Capture the cell that displays the provided text and extract its [X, Y] central coordinate. 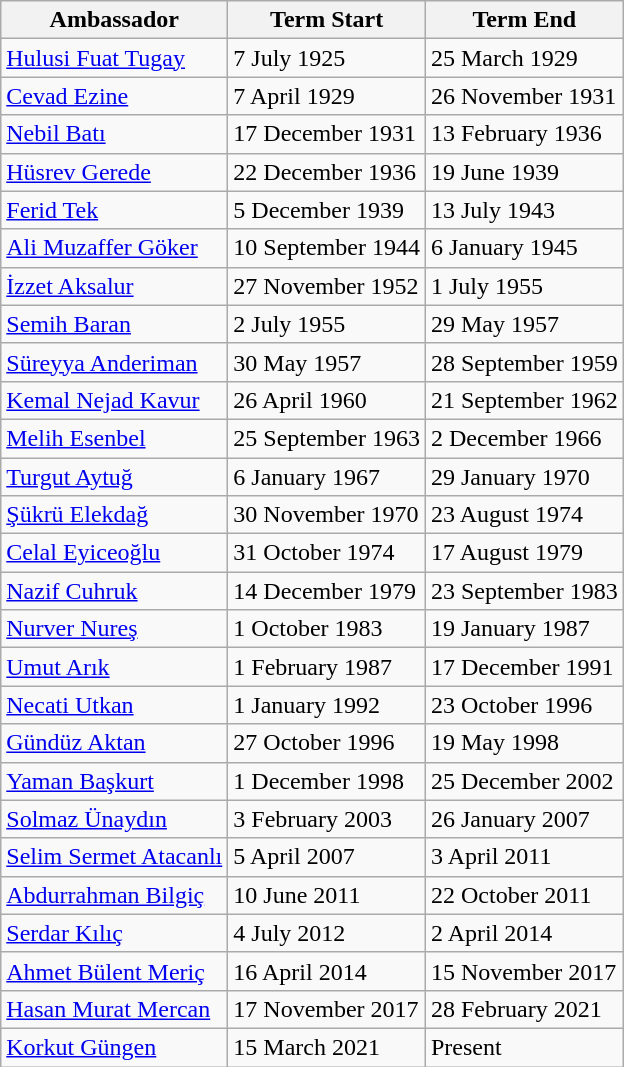
7 April 1929 [327, 96]
26 November 1931 [524, 96]
Kemal Nejad Kavur [114, 400]
Necati Utkan [114, 705]
Solmaz Ünaydın [114, 819]
Turgut Aytuğ [114, 477]
Hulusi Fuat Tugay [114, 58]
17 December 1931 [327, 134]
25 March 1929 [524, 58]
10 September 1944 [327, 248]
1 July 1955 [524, 286]
17 November 2017 [327, 1009]
30 May 1957 [327, 362]
25 December 2002 [524, 781]
Present [524, 1047]
1 December 1998 [327, 781]
5 April 2007 [327, 857]
22 October 2011 [524, 895]
2 April 2014 [524, 933]
Umut Arık [114, 667]
Selim Sermet Atacanlı [114, 857]
21 September 1962 [524, 400]
5 December 1939 [327, 210]
2 July 1955 [327, 324]
Serdar Kılıç [114, 933]
16 April 2014 [327, 971]
28 February 2021 [524, 1009]
Ali Muzaffer Göker [114, 248]
Süreyya Anderiman [114, 362]
15 November 2017 [524, 971]
13 July 1943 [524, 210]
Ahmet Bülent Meriç [114, 971]
Ferid Tek [114, 210]
Semih Baran [114, 324]
3 April 2011 [524, 857]
29 May 1957 [524, 324]
23 October 1996 [524, 705]
25 September 1963 [327, 438]
Gündüz Aktan [114, 743]
2 December 1966 [524, 438]
3 February 2003 [327, 819]
31 October 1974 [327, 553]
10 June 2011 [327, 895]
19 January 1987 [524, 629]
Celal Eyiceoğlu [114, 553]
27 October 1996 [327, 743]
6 January 1945 [524, 248]
Term End [524, 20]
Abdurrahman Bilgiç [114, 895]
Ambassador [114, 20]
7 July 1925 [327, 58]
23 September 1983 [524, 591]
1 February 1987 [327, 667]
1 October 1983 [327, 629]
23 August 1974 [524, 515]
26 January 2007 [524, 819]
26 April 1960 [327, 400]
4 July 2012 [327, 933]
Şükrü Elekdağ [114, 515]
28 September 1959 [524, 362]
15 March 2021 [327, 1047]
30 November 1970 [327, 515]
1 January 1992 [327, 705]
İzzet Aksalur [114, 286]
Cevad Ezine [114, 96]
22 December 1936 [327, 172]
Nazif Cuhruk [114, 591]
13 February 1936 [524, 134]
Korkut Güngen [114, 1047]
14 December 1979 [327, 591]
19 June 1939 [524, 172]
Nurver Nureş [114, 629]
Nebil Batı [114, 134]
Melih Esenbel [114, 438]
27 November 1952 [327, 286]
6 January 1967 [327, 477]
Yaman Başkurt [114, 781]
17 August 1979 [524, 553]
Hasan Murat Mercan [114, 1009]
Term Start [327, 20]
19 May 1998 [524, 743]
17 December 1991 [524, 667]
29 January 1970 [524, 477]
Hüsrev Gerede [114, 172]
